Detect which cell encompasses the target text, then output its [x, y] center coordinate. 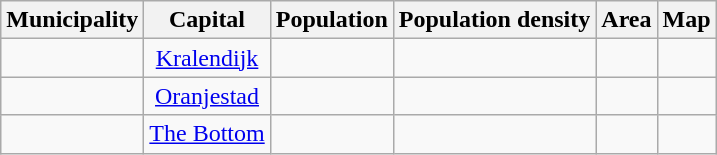
Area [626, 20]
Map [686, 20]
Population [332, 20]
Capital [207, 20]
Oranjestad [207, 96]
Municipality [72, 20]
The Bottom [207, 134]
Population density [494, 20]
Kralendijk [207, 58]
